Locate the cell with the specified text and output its [x, y] center coordinate. 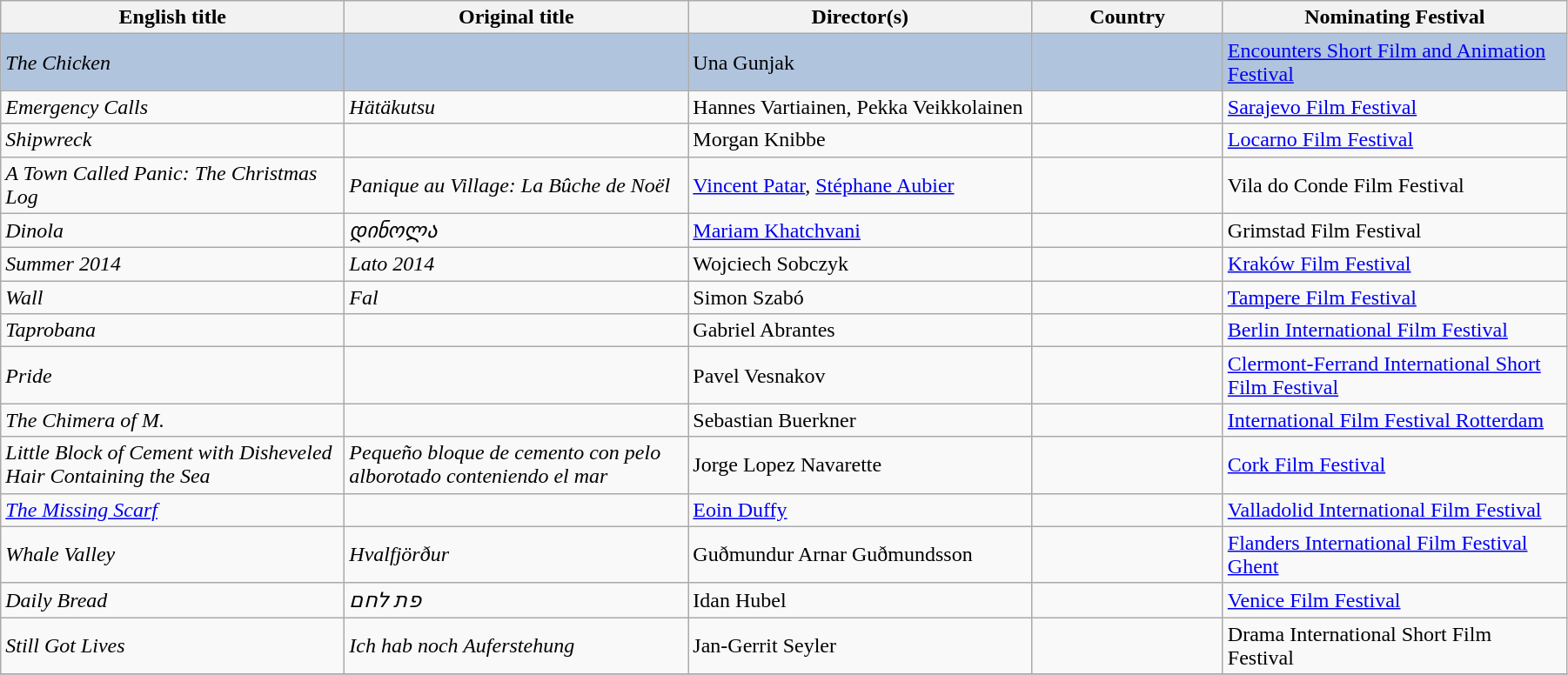
Vila do Conde Film Festival [1394, 184]
Eoin Duffy [860, 510]
Nominating Festival [1394, 17]
Venice Film Festival [1394, 600]
Drama International Short Film Festival [1394, 645]
Sarajevo Film Festival [1394, 107]
Valladolid International Film Festival [1394, 510]
Shipwreck [172, 140]
Jan-Gerrit Seyler [860, 645]
Flanders International Film Festival Ghent [1394, 555]
Wojciech Sobczyk [860, 264]
Summer 2014 [172, 264]
Dinola [172, 231]
Pavel Vesnakov [860, 376]
Morgan Knibbe [860, 140]
Guðmundur Arnar Guðmundsson [860, 555]
Tampere Film Festival [1394, 297]
Pride [172, 376]
Hätäkutsu [517, 107]
Pequeño bloque de cemento con pelo alborotado conteniendo el mar [517, 464]
Jorge Lopez Navarette [860, 464]
Idan Hubel [860, 600]
Mariam Khatchvani [860, 231]
Lato 2014 [517, 264]
Little Block of Cement with Disheveled Hair Containing the Sea [172, 464]
დინოლა [517, 231]
Fal [517, 297]
Simon Szabó [860, 297]
Country [1128, 17]
Una Gunjak [860, 63]
Vincent Patar, Stéphane Aubier [860, 184]
International Film Festival Rotterdam [1394, 420]
Hvalfjörður [517, 555]
Gabriel Abrantes [860, 331]
Berlin International Film Festival [1394, 331]
Kraków Film Festival [1394, 264]
Sebastian Buerkner [860, 420]
פת לחם [517, 600]
Taprobana [172, 331]
Grimstad Film Festival [1394, 231]
Locarno Film Festival [1394, 140]
Clermont-Ferrand International Short Film Festival [1394, 376]
Wall [172, 297]
The Chimera of M. [172, 420]
Hannes Vartiainen, Pekka Veikkolainen [860, 107]
Daily Bread [172, 600]
Original title [517, 17]
Director(s) [860, 17]
Whale Valley [172, 555]
Still Got Lives [172, 645]
Emergency Calls [172, 107]
The Missing Scarf [172, 510]
Panique au Village: La Bûche de Noël [517, 184]
Ich hab noch Auferstehung [517, 645]
English title [172, 17]
Cork Film Festival [1394, 464]
A Town Called Panic: The Christmas Log [172, 184]
The Chicken [172, 63]
Encounters Short Film and Animation Festival [1394, 63]
